Search for the cell housing the specified text and yield its (X, Y) center coordinate. 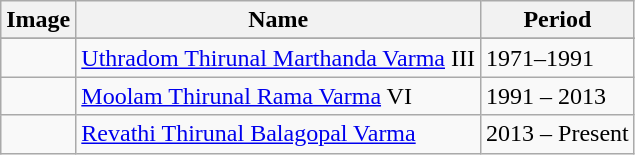
2013 – Present (558, 134)
1991 – 2013 (558, 96)
Image (38, 20)
1971–1991 (558, 58)
Moolam Thirunal Rama Varma VI (278, 96)
Period (558, 20)
Revathi Thirunal Balagopal Varma (278, 134)
Uthradom Thirunal Marthanda Varma III (278, 58)
Name (278, 20)
